Detect which cell encompasses the target text, then output its [X, Y] center coordinate. 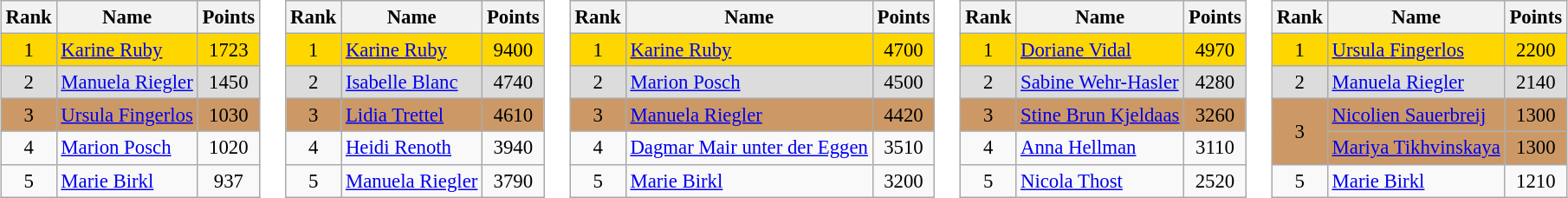
3200 [903, 181]
Sabine Wehr-Hasler [1100, 82]
4700 [903, 50]
Nicolien Sauerbreij [1416, 115]
Anna Hellman [1100, 148]
1020 [229, 148]
4610 [513, 115]
3940 [513, 148]
4280 [1215, 82]
4970 [1215, 50]
1723 [229, 50]
937 [229, 181]
2200 [1535, 50]
2140 [1535, 82]
Stine Brun Kjeldaas [1100, 115]
3260 [1215, 115]
3790 [513, 181]
Dagmar Mair unter der Eggen [748, 148]
Doriane Vidal [1100, 50]
3510 [903, 148]
9400 [513, 50]
1210 [1535, 181]
1450 [229, 82]
4500 [903, 82]
Nicola Thost [1100, 181]
Heidi Renoth [412, 148]
4420 [903, 115]
1030 [229, 115]
3110 [1215, 148]
Lidia Trettel [412, 115]
2520 [1215, 181]
Isabelle Blanc [412, 82]
Mariya Tikhvinskaya [1416, 148]
4740 [513, 82]
